Capture the cell that displays the provided text and extract its (x, y) central coordinate. 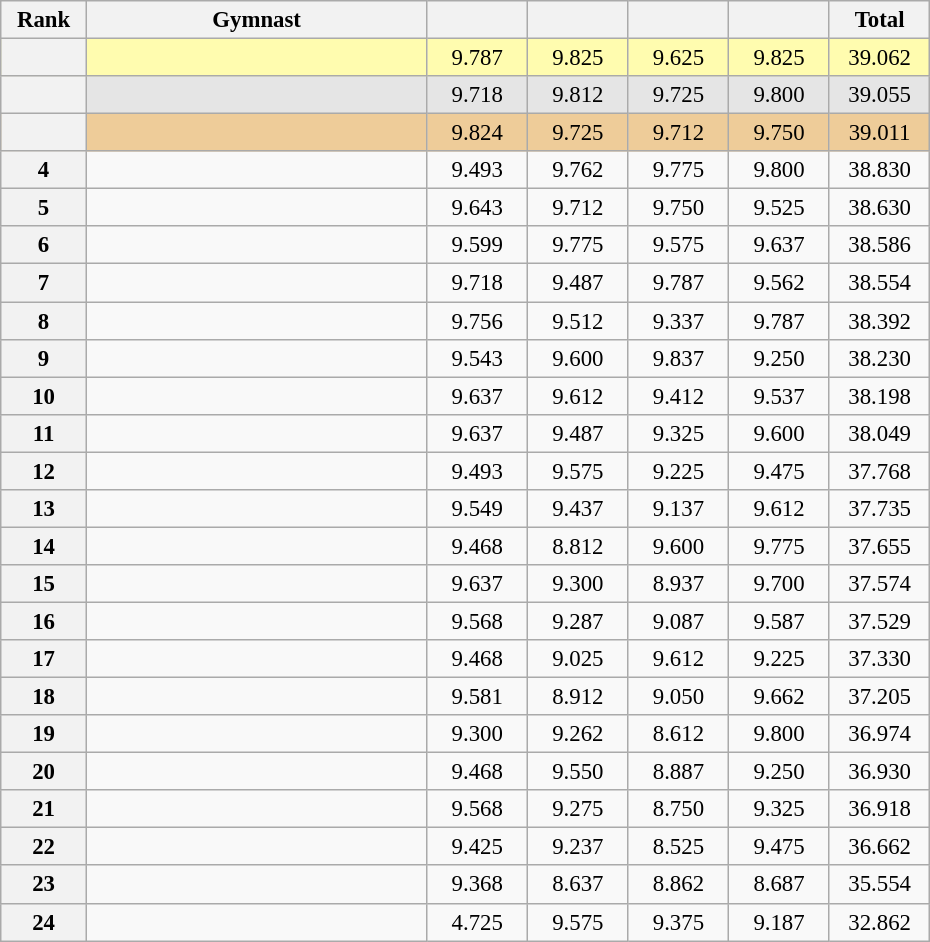
8.887 (678, 772)
9.549 (478, 509)
18 (44, 697)
9.512 (578, 321)
37.330 (880, 659)
9.599 (478, 245)
39.055 (880, 95)
23 (44, 885)
9.412 (678, 396)
38.230 (880, 358)
20 (44, 772)
9.287 (578, 621)
9.837 (678, 358)
38.049 (880, 433)
Total (880, 20)
8.687 (780, 885)
Rank (44, 20)
Gymnast (256, 20)
4.725 (478, 922)
9.375 (678, 922)
9.581 (478, 697)
36.662 (880, 847)
37.655 (880, 546)
38.198 (880, 396)
36.930 (880, 772)
24 (44, 922)
17 (44, 659)
36.974 (880, 734)
9.525 (780, 208)
9.275 (578, 809)
9.562 (780, 283)
9.025 (578, 659)
9.543 (478, 358)
37.205 (880, 697)
38.630 (880, 208)
11 (44, 433)
9.137 (678, 509)
39.062 (880, 58)
38.830 (880, 170)
35.554 (880, 885)
9.087 (678, 621)
10 (44, 396)
38.392 (880, 321)
9.337 (678, 321)
22 (44, 847)
9.187 (780, 922)
9.437 (578, 509)
15 (44, 584)
9.368 (478, 885)
16 (44, 621)
8 (44, 321)
32.862 (880, 922)
37.574 (880, 584)
8.937 (678, 584)
19 (44, 734)
21 (44, 809)
9.812 (578, 95)
9.262 (578, 734)
37.735 (880, 509)
9.425 (478, 847)
9.756 (478, 321)
9.625 (678, 58)
12 (44, 471)
8.812 (578, 546)
8.612 (678, 734)
9.662 (780, 697)
8.637 (578, 885)
9.237 (578, 847)
37.768 (880, 471)
4 (44, 170)
38.586 (880, 245)
9.550 (578, 772)
6 (44, 245)
9.824 (478, 133)
8.525 (678, 847)
9.050 (678, 697)
8.862 (678, 885)
9.700 (780, 584)
39.011 (880, 133)
9.587 (780, 621)
8.912 (578, 697)
38.554 (880, 283)
9 (44, 358)
7 (44, 283)
37.529 (880, 621)
36.918 (880, 809)
9.537 (780, 396)
9.643 (478, 208)
8.750 (678, 809)
5 (44, 208)
9.762 (578, 170)
14 (44, 546)
13 (44, 509)
